For the text-containing cell, return its midpoint in (X, Y) coordinate format. 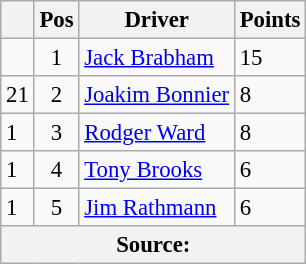
Jim Rathmann (157, 208)
4 (56, 170)
2 (56, 95)
Driver (157, 20)
3 (56, 133)
Jack Brabham (157, 58)
Points (270, 20)
Source: (154, 245)
21 (18, 95)
Tony Brooks (157, 170)
Pos (56, 20)
Rodger Ward (157, 133)
5 (56, 208)
Joakim Bonnier (157, 95)
15 (270, 58)
